For the text-containing cell, return its midpoint in (X, Y) coordinate format. 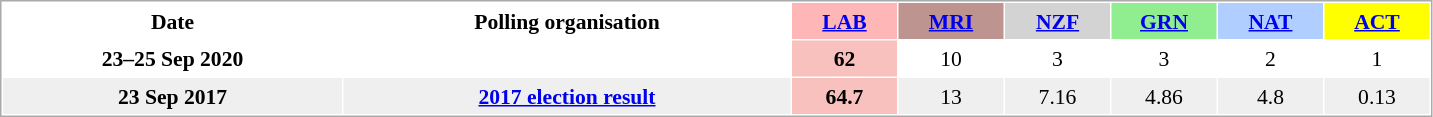
MRI (950, 21)
Polling organisation (568, 21)
NAT (1270, 21)
64.7 (844, 96)
4.86 (1164, 96)
2017 election result (568, 96)
7.16 (1058, 96)
NZF (1058, 21)
23–25 Sep 2020 (172, 58)
1 (1376, 58)
23 Sep 2017 (172, 96)
2 (1270, 58)
62 (844, 58)
ACT (1376, 21)
13 (950, 96)
Date (172, 21)
4.8 (1270, 96)
LAB (844, 21)
GRN (1164, 21)
0.13 (1376, 96)
10 (950, 58)
